Detect which cell encompasses the target text, then output its [x, y] center coordinate. 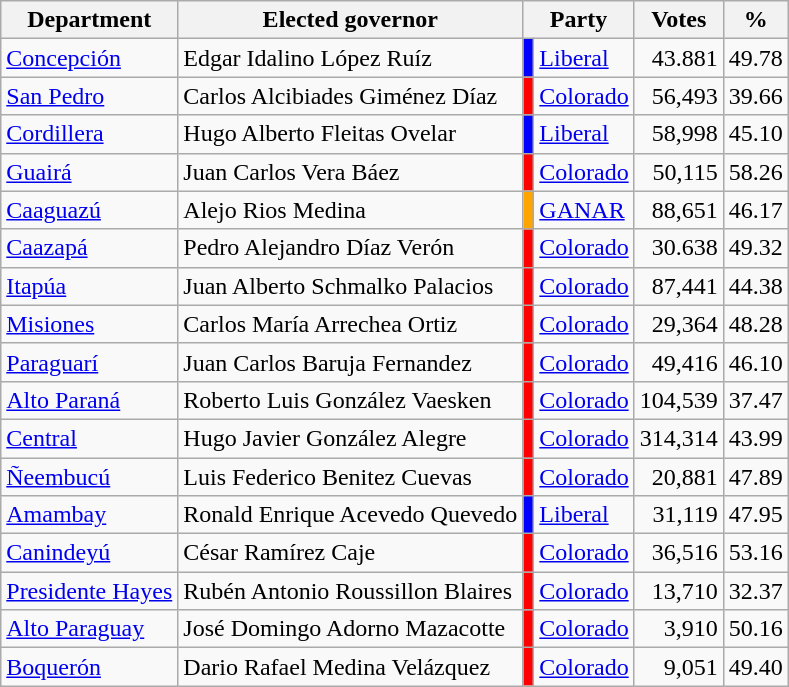
Central [90, 438]
Alejo Rios Medina [350, 210]
San Pedro [90, 96]
Carlos Alcibiades Giménez Díaz [350, 96]
20,881 [678, 477]
43.99 [756, 438]
Department [90, 20]
87,441 [678, 286]
Ñeembucú [90, 477]
Presidente Hayes [90, 591]
3,910 [678, 629]
Alto Paraná [90, 400]
314,314 [678, 438]
50.16 [756, 629]
Dario Rafael Medina Velázquez [350, 667]
Pedro Alejandro Díaz Verón [350, 248]
31,119 [678, 515]
Misiones [90, 324]
Concepción [90, 58]
Juan Carlos Baruja Fernandez [350, 362]
Canindeyú [90, 553]
49.78 [756, 58]
Rubén Antonio Roussillon Blaires [350, 591]
José Domingo Adorno Mazacotte [350, 629]
44.38 [756, 286]
13,710 [678, 591]
50,115 [678, 172]
Hugo Javier González Alegre [350, 438]
37.47 [756, 400]
88,651 [678, 210]
Juan Carlos Vera Báez [350, 172]
Juan Alberto Schmalko Palacios [350, 286]
39.66 [756, 96]
46.10 [756, 362]
Caaguazú [90, 210]
104,539 [678, 400]
Amambay [90, 515]
Votes [678, 20]
49.40 [756, 667]
Hugo Alberto Fleitas Ovelar [350, 134]
49.32 [756, 248]
47.95 [756, 515]
% [756, 20]
56,493 [678, 96]
Ronald Enrique Acevedo Quevedo [350, 515]
9,051 [678, 667]
Carlos María Arrechea Ortiz [350, 324]
Guairá [90, 172]
Edgar Idalino López Ruíz [350, 58]
49,416 [678, 362]
32.37 [756, 591]
Luis Federico Benitez Cuevas [350, 477]
53.16 [756, 553]
Paraguarí [90, 362]
46.17 [756, 210]
Elected governor [350, 20]
Party [578, 20]
GANAR [584, 210]
58.26 [756, 172]
Caazapá [90, 248]
Itapúa [90, 286]
47.89 [756, 477]
Roberto Luis González Vaesken [350, 400]
43.881 [678, 58]
48.28 [756, 324]
Alto Paraguay [90, 629]
45.10 [756, 134]
César Ramírez Caje [350, 553]
Cordillera [90, 134]
Boquerón [90, 667]
30.638 [678, 248]
36,516 [678, 553]
29,364 [678, 324]
58,998 [678, 134]
